Find where the given text appears and provide that cell's center as [X, Y] coordinate. 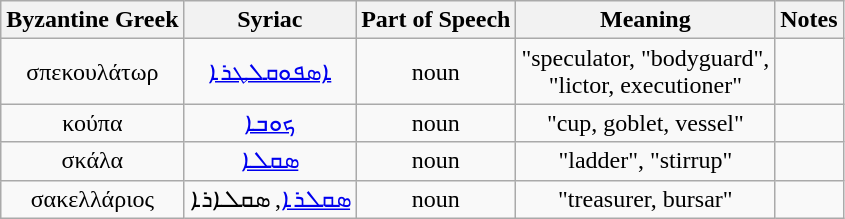
Syriac [270, 20]
Meaning [646, 20]
ܣܩܠܪܐ, ܣܩܠܐܪܐ [270, 199]
σακελλάριος [92, 199]
ܟܘܒܐ [270, 123]
ܣܩܠܐ [270, 161]
"cup, goblet, vessel" [646, 123]
ܐܣܦܘܩܠܛܪܐ [270, 72]
σκάλα [92, 161]
Notes [809, 20]
"treasurer, bursar" [646, 199]
"ladder", "stirrup" [646, 161]
Part of Speech [436, 20]
Byzantine Greek [92, 20]
σπεκουλάτωρ [92, 72]
"speculator, "bodyguard","lictor, executioner" [646, 72]
κούπα [92, 123]
